Scan for the cell matching the given text and deliver its (X, Y) coordinate at center. 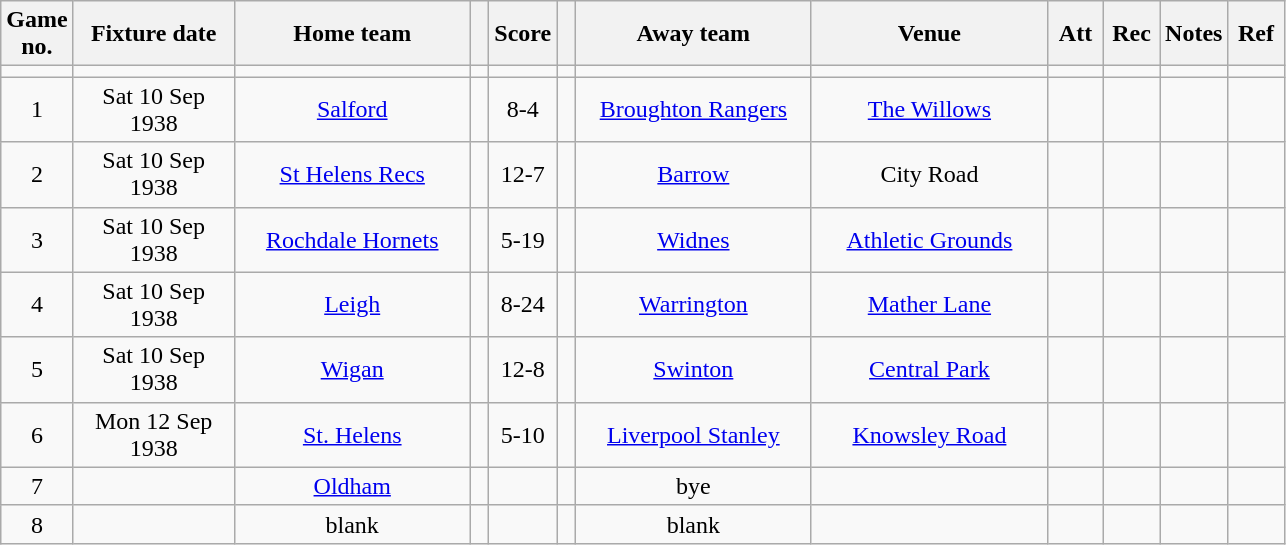
Ref (1256, 34)
Liverpool Stanley (693, 434)
8-4 (523, 110)
Wigan (352, 370)
Att (1075, 34)
Venue (929, 34)
Home team (352, 34)
St Helens Recs (352, 174)
5-10 (523, 434)
Rec (1132, 34)
Barrow (693, 174)
Notes (1194, 34)
St. Helens (352, 434)
12-7 (523, 174)
Score (523, 34)
City Road (929, 174)
3 (37, 240)
Mather Lane (929, 304)
Game no. (37, 34)
8-24 (523, 304)
1 (37, 110)
5 (37, 370)
bye (693, 486)
Broughton Rangers (693, 110)
5-19 (523, 240)
12-8 (523, 370)
Knowsley Road (929, 434)
Warrington (693, 304)
Swinton (693, 370)
Leigh (352, 304)
Central Park (929, 370)
4 (37, 304)
8 (37, 524)
Mon 12 Sep 1938 (154, 434)
Athletic Grounds (929, 240)
7 (37, 486)
Rochdale Hornets (352, 240)
Fixture date (154, 34)
2 (37, 174)
Oldham (352, 486)
6 (37, 434)
Away team (693, 34)
The Willows (929, 110)
Widnes (693, 240)
Salford (352, 110)
